Provide the (X, Y) coordinate of the cell's center where the given text is located.  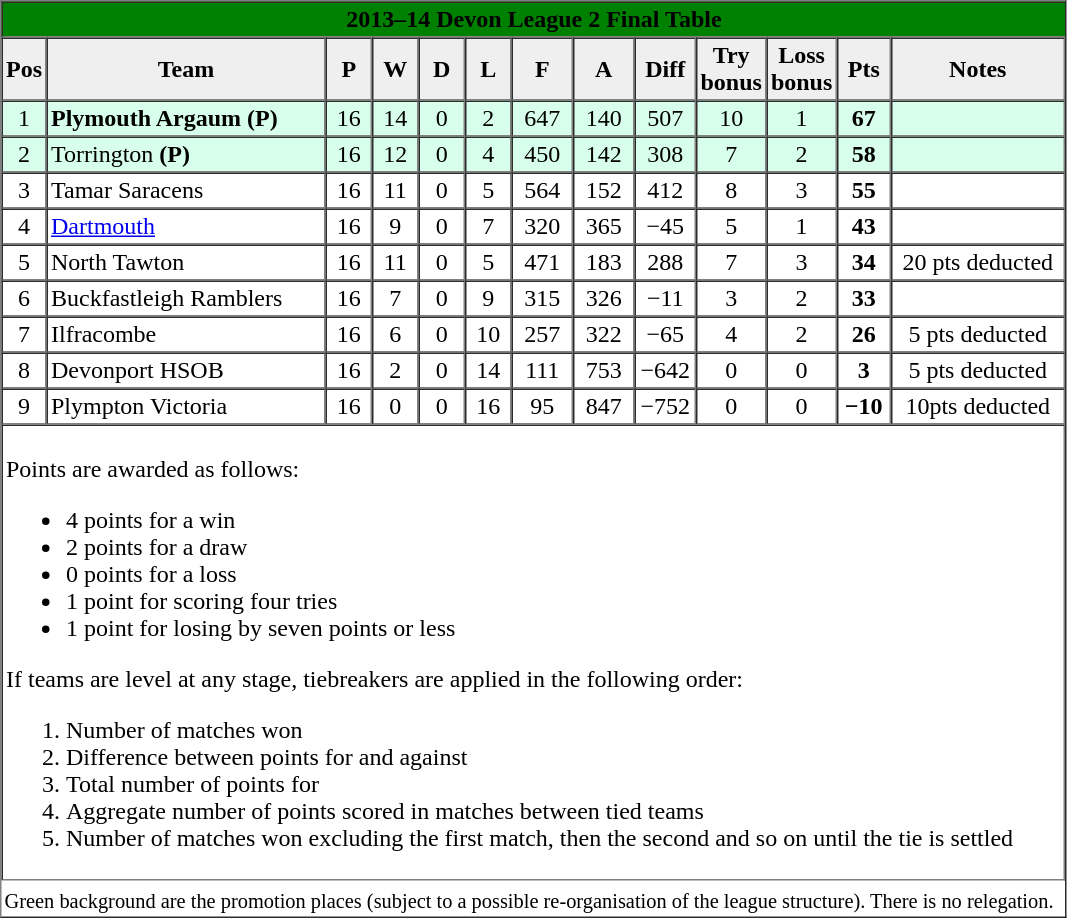
67 (864, 118)
Buckfastleigh Ramblers (186, 298)
Pos (24, 70)
L (488, 70)
−65 (665, 334)
315 (543, 298)
Plymouth Argaum (P) (186, 118)
−11 (665, 298)
183 (604, 262)
111 (543, 370)
Pts (864, 70)
847 (604, 406)
58 (864, 154)
326 (604, 298)
471 (543, 262)
564 (543, 190)
F (543, 70)
A (604, 70)
North Tawton (186, 262)
34 (864, 262)
W (395, 70)
288 (665, 262)
Diff (665, 70)
12 (395, 154)
Notes (978, 70)
Team (186, 70)
152 (604, 190)
140 (604, 118)
26 (864, 334)
Devonport HSOB (186, 370)
P (349, 70)
Green background are the promotion places (subject to a possible re-organisation of the league structure). There is no relegation. (534, 901)
−10 (864, 406)
55 (864, 190)
507 (665, 118)
Try bonus (731, 70)
Dartmouth (186, 226)
Loss bonus (801, 70)
257 (543, 334)
33 (864, 298)
D (441, 70)
43 (864, 226)
142 (604, 154)
−45 (665, 226)
2013–14 Devon League 2 Final Table (534, 20)
753 (604, 370)
Tamar Saracens (186, 190)
450 (543, 154)
95 (543, 406)
Plympton Victoria (186, 406)
322 (604, 334)
10pts deducted (978, 406)
Ilfracombe (186, 334)
−642 (665, 370)
−752 (665, 406)
647 (543, 118)
20 pts deducted (978, 262)
412 (665, 190)
308 (665, 154)
365 (604, 226)
Torrington (P) (186, 154)
320 (543, 226)
